Search for the cell housing the specified text and yield its [X, Y] center coordinate. 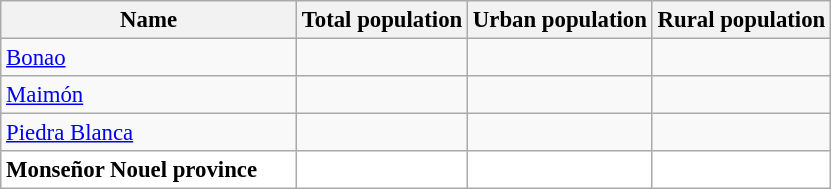
Maimón [149, 95]
Bonao [149, 58]
Piedra Blanca [149, 133]
Rural population [741, 20]
Name [149, 20]
Urban population [560, 20]
Total population [382, 20]
Monseñor Nouel province [149, 170]
